Output the (x, y) coordinate of the center of the cell containing the given text.  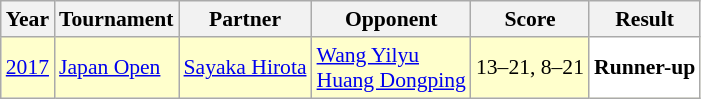
Wang Yilyu Huang Dongping (392, 68)
Opponent (392, 19)
Runner-up (644, 68)
Sayaka Hirota (246, 68)
2017 (28, 68)
Japan Open (116, 68)
Score (530, 19)
Year (28, 19)
Result (644, 19)
Tournament (116, 19)
Partner (246, 19)
13–21, 8–21 (530, 68)
